Provide the (x, y) coordinate of the cell's center where the given text is located.  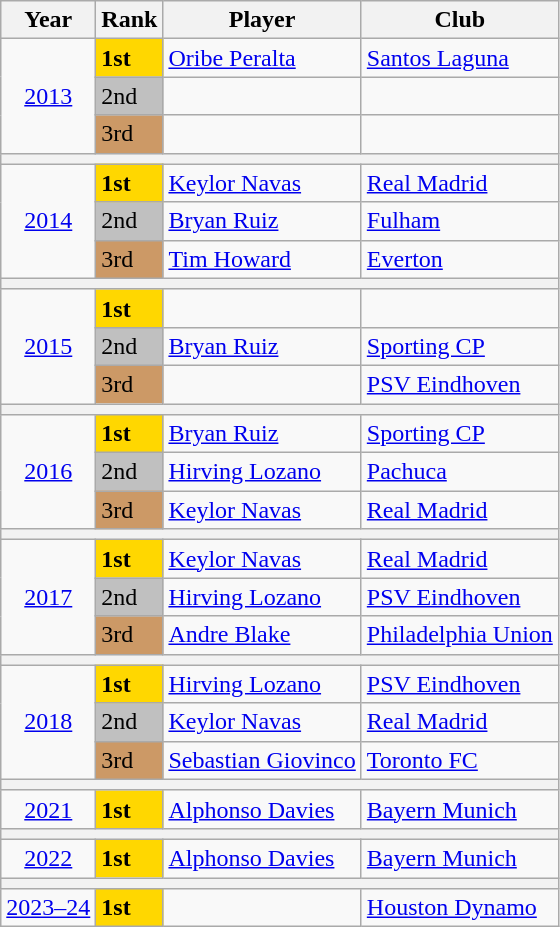
Everton (460, 259)
Houston Dynamo (460, 908)
2015 (48, 346)
Tim Howard (262, 259)
2017 (48, 597)
Rank (130, 20)
Club (460, 20)
Fulham (460, 221)
Player (262, 20)
2014 (48, 221)
2022 (48, 858)
Pachuca (460, 472)
2016 (48, 472)
Year (48, 20)
Sebastian Giovinco (262, 760)
Toronto FC (460, 760)
Santos Laguna (460, 58)
2021 (48, 809)
2018 (48, 722)
Oribe Peralta (262, 58)
Andre Blake (262, 635)
2023–24 (48, 908)
Philadelphia Union (460, 635)
2013 (48, 96)
